Locate the cell with the specified text and output its (X, Y) center coordinate. 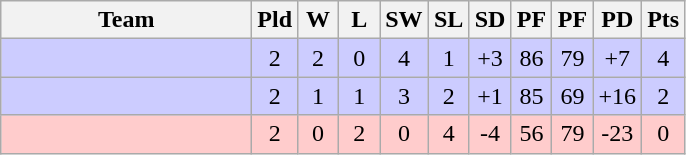
+16 (618, 96)
Pts (664, 20)
56 (532, 134)
Pld (275, 20)
3 (404, 96)
+3 (490, 58)
SD (490, 20)
-23 (618, 134)
L (360, 20)
PD (618, 20)
+1 (490, 96)
W (318, 20)
Team (126, 20)
-4 (490, 134)
SL (448, 20)
SW (404, 20)
69 (572, 96)
85 (532, 96)
86 (532, 58)
+7 (618, 58)
